Locate the cell with the specified text and output its (X, Y) center coordinate. 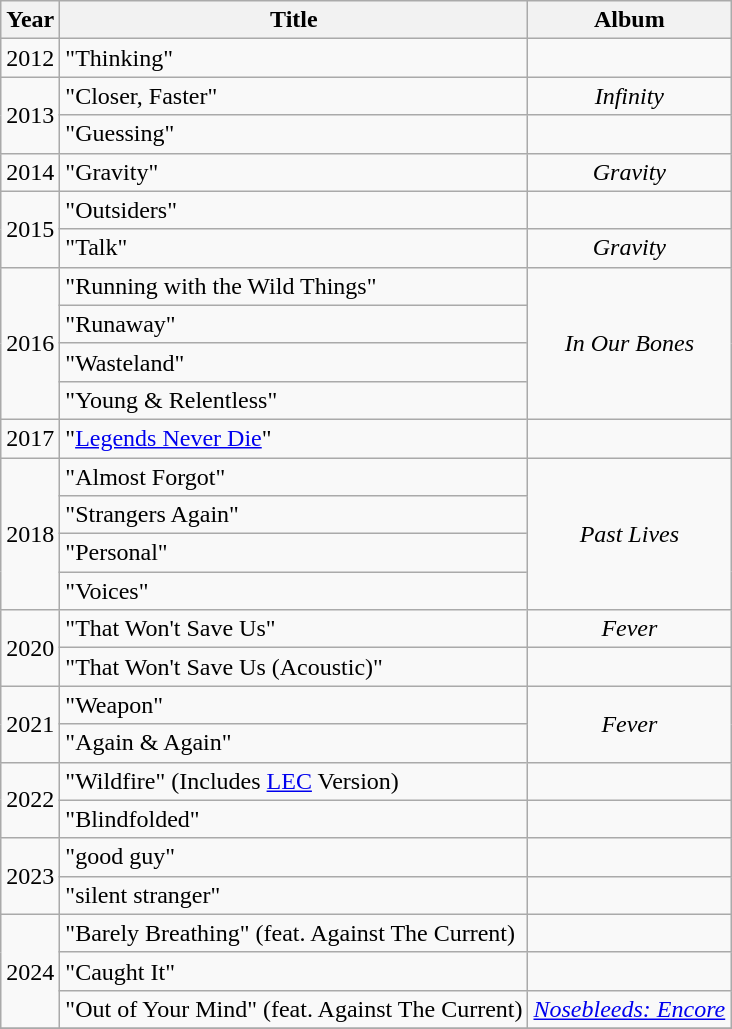
"That Won't Save Us (Acoustic)" (294, 667)
"Personal" (294, 553)
"Almost Forgot" (294, 477)
2021 (30, 724)
Past Lives (630, 534)
2023 (30, 876)
"Outsiders" (294, 210)
"Legends Never Die" (294, 438)
"silent stranger" (294, 895)
"Again & Again" (294, 743)
"Strangers Again" (294, 515)
In Our Bones (630, 343)
"Runaway" (294, 324)
2022 (30, 800)
2015 (30, 229)
"Gravity" (294, 172)
Infinity (630, 96)
Album (630, 20)
"That Won't Save Us" (294, 629)
"Caught It" (294, 971)
2017 (30, 438)
2020 (30, 648)
"Guessing" (294, 134)
2016 (30, 343)
"Wildfire" (Includes LEC Version) (294, 781)
"Talk" (294, 248)
"Closer, Faster" (294, 96)
"Blindfolded" (294, 819)
2012 (30, 58)
"Voices" (294, 591)
Year (30, 20)
"Weapon" (294, 705)
2013 (30, 115)
2014 (30, 172)
"Running with the Wild Things" (294, 286)
2018 (30, 534)
"good guy" (294, 857)
"Barely Breathing" (feat. Against The Current) (294, 933)
Title (294, 20)
Nosebleeds: Encore (630, 1009)
"Wasteland" (294, 362)
"Thinking" (294, 58)
"Young & Relentless" (294, 400)
"Out of Your Mind" (feat. Against The Current) (294, 1009)
2024 (30, 971)
